Scan for the cell matching the given text and deliver its [x, y] coordinate at center. 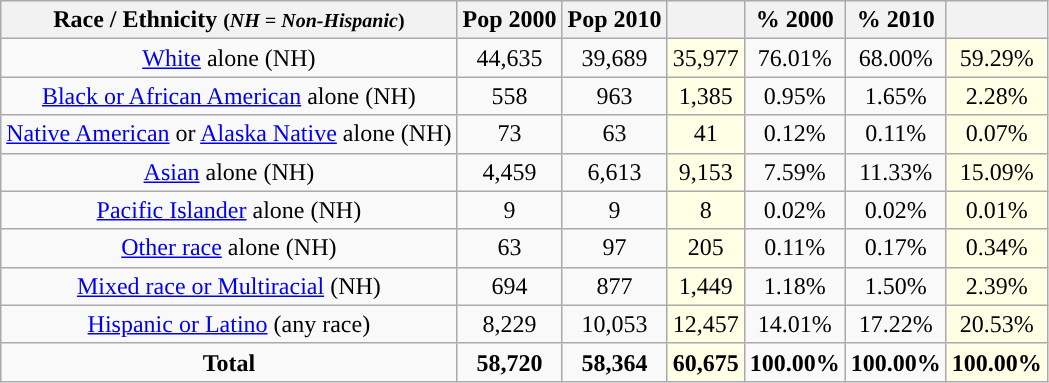
1.50% [896, 286]
558 [510, 96]
% 2000 [794, 20]
Native American or Alaska Native alone (NH) [229, 134]
0.01% [996, 210]
1,385 [706, 96]
1,449 [706, 286]
60,675 [706, 362]
8 [706, 210]
41 [706, 134]
205 [706, 248]
73 [510, 134]
17.22% [896, 324]
97 [614, 248]
12,457 [706, 324]
White alone (NH) [229, 58]
0.34% [996, 248]
7.59% [794, 172]
963 [614, 96]
8,229 [510, 324]
0.12% [794, 134]
58,720 [510, 362]
Total [229, 362]
15.09% [996, 172]
68.00% [896, 58]
694 [510, 286]
Pacific Islander alone (NH) [229, 210]
Race / Ethnicity (NH = Non-Hispanic) [229, 20]
Black or African American alone (NH) [229, 96]
76.01% [794, 58]
877 [614, 286]
% 2010 [896, 20]
20.53% [996, 324]
2.28% [996, 96]
1.65% [896, 96]
1.18% [794, 286]
35,977 [706, 58]
10,053 [614, 324]
0.17% [896, 248]
6,613 [614, 172]
4,459 [510, 172]
0.07% [996, 134]
39,689 [614, 58]
Other race alone (NH) [229, 248]
11.33% [896, 172]
Mixed race or Multiracial (NH) [229, 286]
Pop 2010 [614, 20]
14.01% [794, 324]
9,153 [706, 172]
Asian alone (NH) [229, 172]
44,635 [510, 58]
Pop 2000 [510, 20]
0.95% [794, 96]
2.39% [996, 286]
Hispanic or Latino (any race) [229, 324]
58,364 [614, 362]
59.29% [996, 58]
